For the text-containing cell, return its midpoint in (x, y) coordinate format. 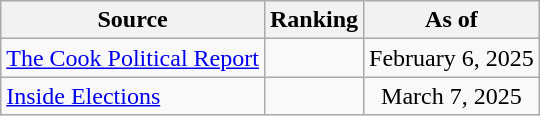
The Cook Political Report (133, 58)
Inside Elections (133, 96)
February 6, 2025 (452, 58)
As of (452, 20)
Ranking (314, 20)
March 7, 2025 (452, 96)
Source (133, 20)
